Scan for the cell matching the given text and deliver its [x, y] coordinate at center. 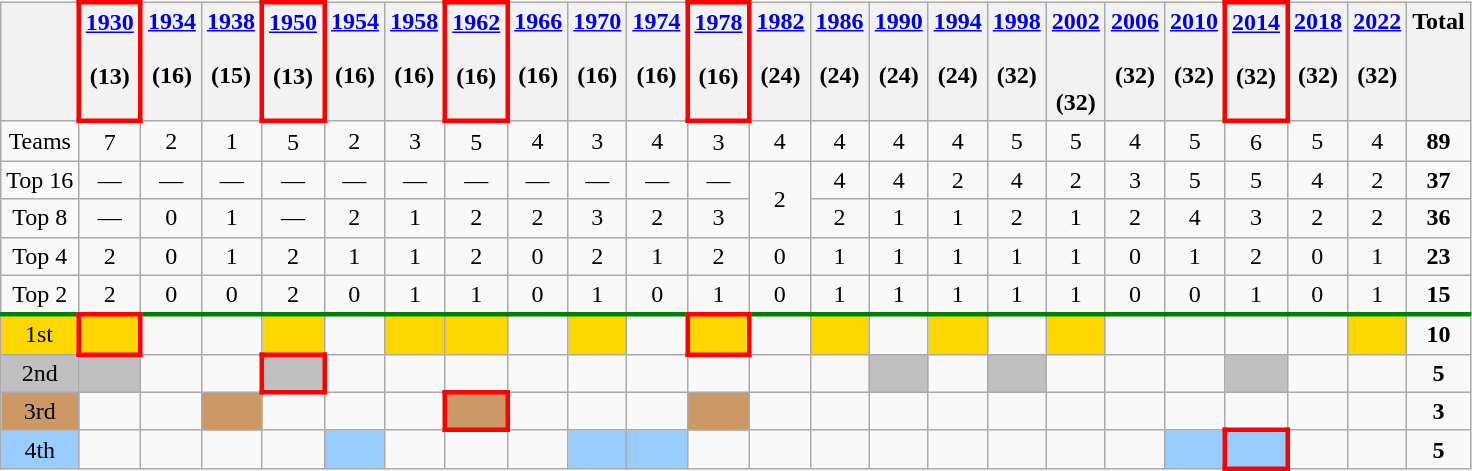
1966 (16) [538, 62]
7 [110, 141]
89 [1439, 141]
4th [40, 449]
1986 (24) [840, 62]
36 [1439, 218]
2018 (32) [1318, 62]
Top 16 [40, 180]
1998 (32) [1016, 62]
1970 (16) [598, 62]
10 [1439, 335]
1930 (13) [110, 62]
1938 (15) [232, 62]
23 [1439, 256]
37 [1439, 180]
1994 (24) [958, 62]
1st [40, 335]
Top 4 [40, 256]
3rd [40, 411]
Top 2 [40, 295]
2010 (32) [1194, 62]
1990 (24) [898, 62]
2nd [40, 373]
Top 8 [40, 218]
Total [1439, 62]
15 [1439, 295]
1934 (16) [172, 62]
1950 (13) [293, 62]
1978 (16) [718, 62]
2014 (32) [1256, 62]
2022 (32) [1378, 62]
1982 (24) [780, 62]
1958 (16) [416, 62]
6 [1256, 141]
Teams [40, 141]
1962 (16) [476, 62]
1974 (16) [658, 62]
1954 (16) [354, 62]
2006 (32) [1134, 62]
2002 (32) [1076, 62]
